Output the (x, y) coordinate of the center of the cell containing the given text.  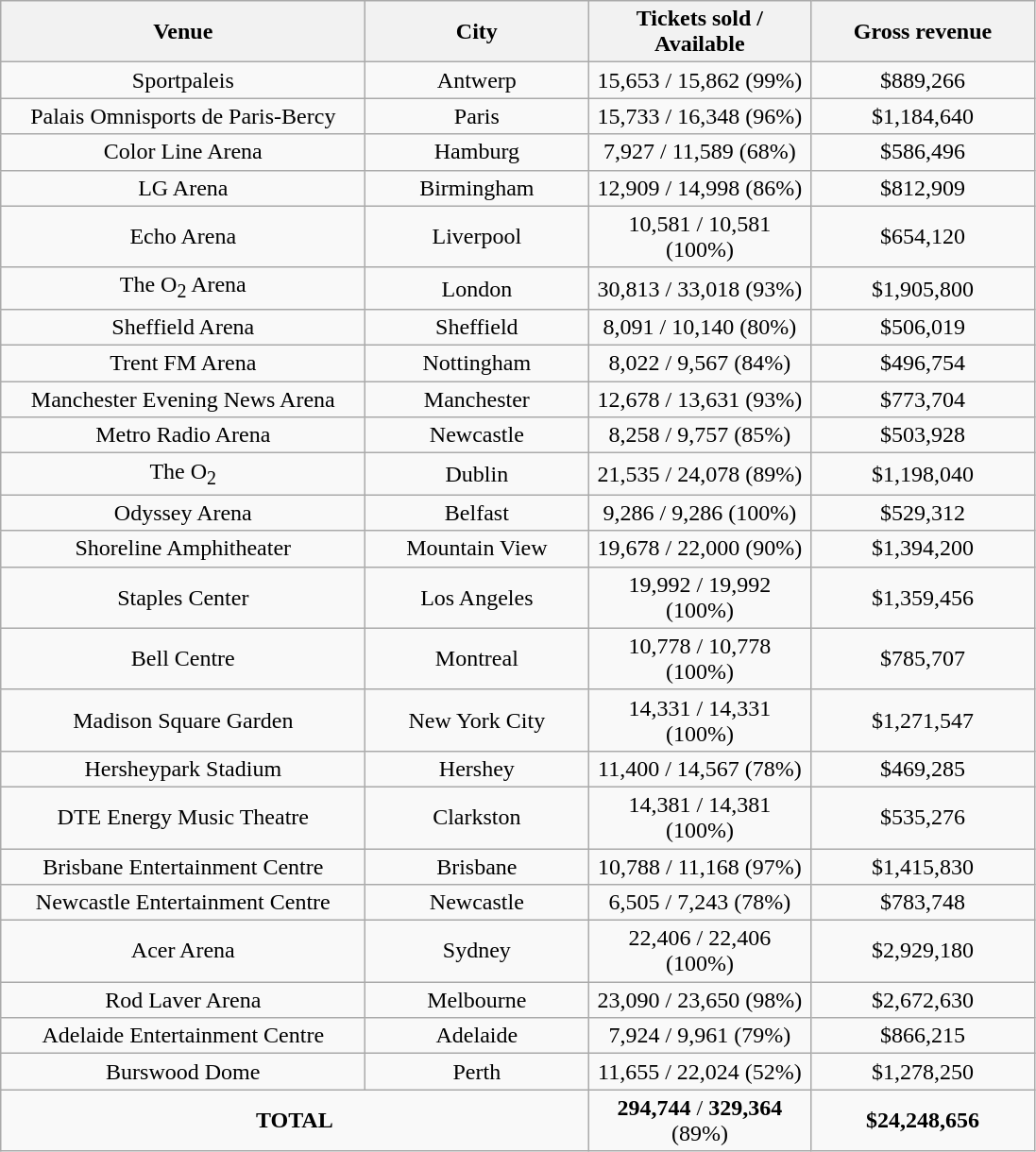
LG Arena (183, 188)
Shoreline Amphitheater (183, 549)
22,406 / 22,406 (100%) (700, 952)
294,744 / 329,364 (89%) (700, 1120)
Palais Omnisports de Paris-Bercy (183, 116)
14,331 / 14,331 (100%) (700, 720)
Brisbane Entertainment Centre (183, 866)
Trent FM Arena (183, 364)
Melbourne (477, 1000)
$783,748 (923, 903)
Adelaide (477, 1036)
Perth (477, 1072)
12,909 / 14,998 (86%) (700, 188)
Gross revenue (923, 32)
Acer Arena (183, 952)
19,992 / 19,992 (100%) (700, 597)
$866,215 (923, 1036)
Paris (477, 116)
New York City (477, 720)
City (477, 32)
Hershey (477, 769)
$2,672,630 (923, 1000)
Rod Laver Arena (183, 1000)
$654,120 (923, 236)
Echo Arena (183, 236)
Mountain View (477, 549)
DTE Energy Music Theatre (183, 818)
30,813 / 33,018 (93%) (700, 288)
$586,496 (923, 152)
The O2 (183, 474)
15,733 / 16,348 (96%) (700, 116)
Clarkston (477, 818)
Birmingham (477, 188)
$889,266 (923, 80)
Sheffield Arena (183, 327)
Sydney (477, 952)
London (477, 288)
Manchester (477, 399)
The O2 Arena (183, 288)
Color Line Arena (183, 152)
Hamburg (477, 152)
Antwerp (477, 80)
Staples Center (183, 597)
$24,248,656 (923, 1120)
$785,707 (923, 659)
$2,929,180 (923, 952)
$773,704 (923, 399)
Manchester Evening News Arena (183, 399)
Los Angeles (477, 597)
19,678 / 22,000 (90%) (700, 549)
21,535 / 24,078 (89%) (700, 474)
23,090 / 23,650 (98%) (700, 1000)
10,581 / 10,581 (100%) (700, 236)
10,778 / 10,778 (100%) (700, 659)
$1,394,200 (923, 549)
Metro Radio Arena (183, 435)
Liverpool (477, 236)
Brisbane (477, 866)
Madison Square Garden (183, 720)
Burswood Dome (183, 1072)
$535,276 (923, 818)
11,655 / 22,024 (52%) (700, 1072)
$1,415,830 (923, 866)
$529,312 (923, 513)
Newcastle Entertainment Centre (183, 903)
12,678 / 13,631 (93%) (700, 399)
Adelaide Entertainment Centre (183, 1036)
10,788 / 11,168 (97%) (700, 866)
Bell Centre (183, 659)
$1,184,640 (923, 116)
8,258 / 9,757 (85%) (700, 435)
$469,285 (923, 769)
Odyssey Arena (183, 513)
Tickets sold / Available (700, 32)
$506,019 (923, 327)
9,286 / 9,286 (100%) (700, 513)
$496,754 (923, 364)
$1,278,250 (923, 1072)
$1,198,040 (923, 474)
$812,909 (923, 188)
$1,905,800 (923, 288)
TOTAL (295, 1120)
6,505 / 7,243 (78%) (700, 903)
14,381 / 14,381 (100%) (700, 818)
Venue (183, 32)
11,400 / 14,567 (78%) (700, 769)
$503,928 (923, 435)
Dublin (477, 474)
8,091 / 10,140 (80%) (700, 327)
Hersheypark Stadium (183, 769)
7,927 / 11,589 (68%) (700, 152)
$1,271,547 (923, 720)
Nottingham (477, 364)
8,022 / 9,567 (84%) (700, 364)
Belfast (477, 513)
7,924 / 9,961 (79%) (700, 1036)
15,653 / 15,862 (99%) (700, 80)
$1,359,456 (923, 597)
Montreal (477, 659)
Sheffield (477, 327)
Sportpaleis (183, 80)
